Detect which cell encompasses the target text, then output its (X, Y) center coordinate. 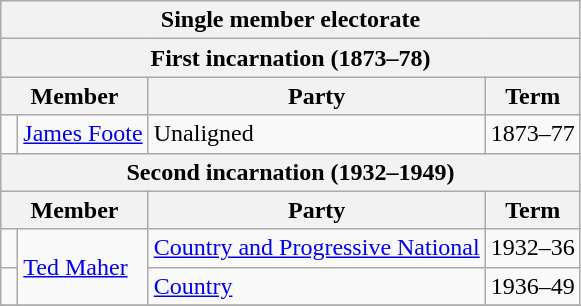
Unaligned (316, 134)
1873–77 (532, 134)
1932–36 (532, 248)
First incarnation (1873–78) (291, 58)
Ted Maher (83, 267)
James Foote (83, 134)
1936–49 (532, 286)
Country and Progressive National (316, 248)
Single member electorate (291, 20)
Country (316, 286)
Second incarnation (1932–1949) (291, 172)
